Determine the (x, y) coordinate at the center of the cell enclosing the given text.  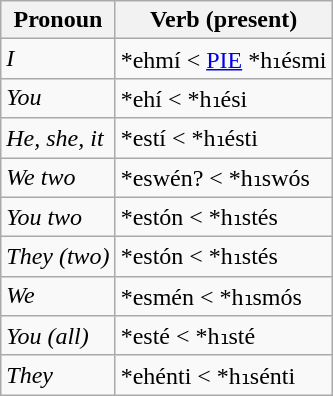
We (58, 296)
*ehí < *h₁ési (224, 98)
*eswén? < *h₁swós (224, 178)
*estí < *h₁ésti (224, 138)
*ehénti < *h₁sénti (224, 375)
You (all) (58, 336)
*ehmí < PIE *h₁ésmi (224, 59)
You two (58, 217)
Pronoun (58, 20)
They (two) (58, 257)
I (58, 59)
He, she, it (58, 138)
We two (58, 178)
*esmén < *h₁smós (224, 296)
They (58, 375)
Verb (present) (224, 20)
You (58, 98)
*esté < *h₁sté (224, 336)
